Find where the given text appears and provide that cell's center as [x, y] coordinate. 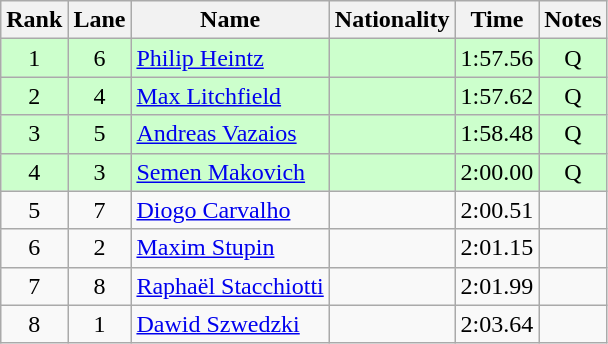
Dawid Szwedzki [230, 324]
Rank [34, 20]
Maxim Stupin [230, 248]
Semen Makovich [230, 172]
Name [230, 20]
Diogo Carvalho [230, 210]
2:00.51 [497, 210]
1:57.56 [497, 58]
2:01.15 [497, 248]
Nationality [392, 20]
Lane [100, 20]
Max Litchfield [230, 96]
Notes [573, 20]
Philip Heintz [230, 58]
1:57.62 [497, 96]
2:01.99 [497, 286]
2:03.64 [497, 324]
1:58.48 [497, 134]
Andreas Vazaios [230, 134]
Raphaël Stacchiotti [230, 286]
Time [497, 20]
2:00.00 [497, 172]
